Find where the given text appears and provide that cell's center as (X, Y) coordinate. 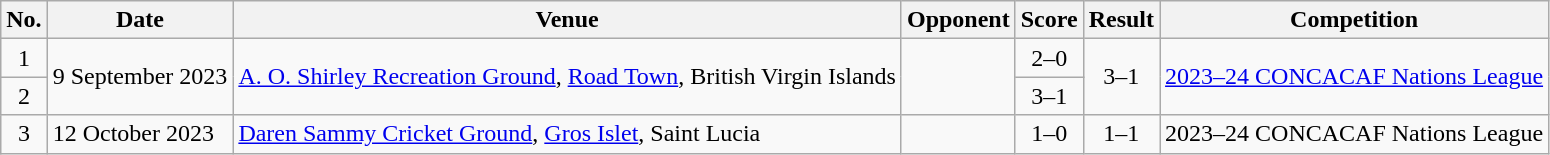
Venue (568, 20)
1 (24, 58)
Score (1049, 20)
No. (24, 20)
1–1 (1121, 134)
Opponent (958, 20)
Date (140, 20)
2–0 (1049, 58)
9 September 2023 (140, 77)
Competition (1354, 20)
Daren Sammy Cricket Ground, Gros Islet, Saint Lucia (568, 134)
3 (24, 134)
A. O. Shirley Recreation Ground, Road Town, British Virgin Islands (568, 77)
Result (1121, 20)
2 (24, 96)
1–0 (1049, 134)
12 October 2023 (140, 134)
